Search for the cell housing the specified text and yield its (x, y) center coordinate. 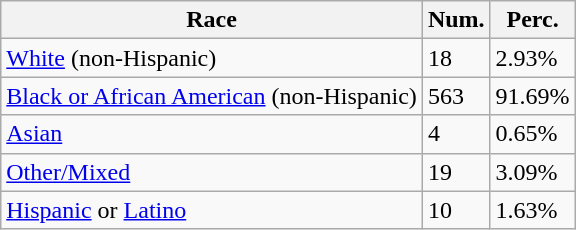
Perc. (532, 20)
563 (456, 96)
Hispanic or Latino (212, 210)
4 (456, 134)
0.65% (532, 134)
18 (456, 58)
1.63% (532, 210)
Black or African American (non-Hispanic) (212, 96)
Other/Mixed (212, 172)
Race (212, 20)
91.69% (532, 96)
White (non-Hispanic) (212, 58)
10 (456, 210)
Asian (212, 134)
Num. (456, 20)
3.09% (532, 172)
19 (456, 172)
2.93% (532, 58)
